Identify which cell holds the provided text, then report its [x, y] central coordinate. 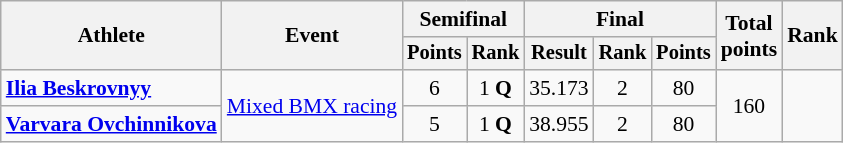
Result [558, 54]
6 [434, 88]
35.173 [558, 88]
Varvara Ovchinnikova [112, 124]
Mixed BMX racing [312, 106]
Totalpoints [750, 36]
5 [434, 124]
Event [312, 36]
Athlete [112, 36]
Ilia Beskrovnyy [112, 88]
Semifinal [463, 19]
Final [620, 19]
38.955 [558, 124]
160 [750, 106]
